Extract the (x, y) coordinate from the center of the cell holding the provided text.  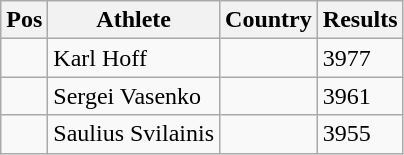
Sergei Vasenko (134, 96)
Saulius Svilainis (134, 134)
Country (269, 20)
3955 (360, 134)
3961 (360, 96)
Athlete (134, 20)
3977 (360, 58)
Pos (24, 20)
Results (360, 20)
Karl Hoff (134, 58)
